Determine the (X, Y) coordinate at the center of the cell enclosing the given text.  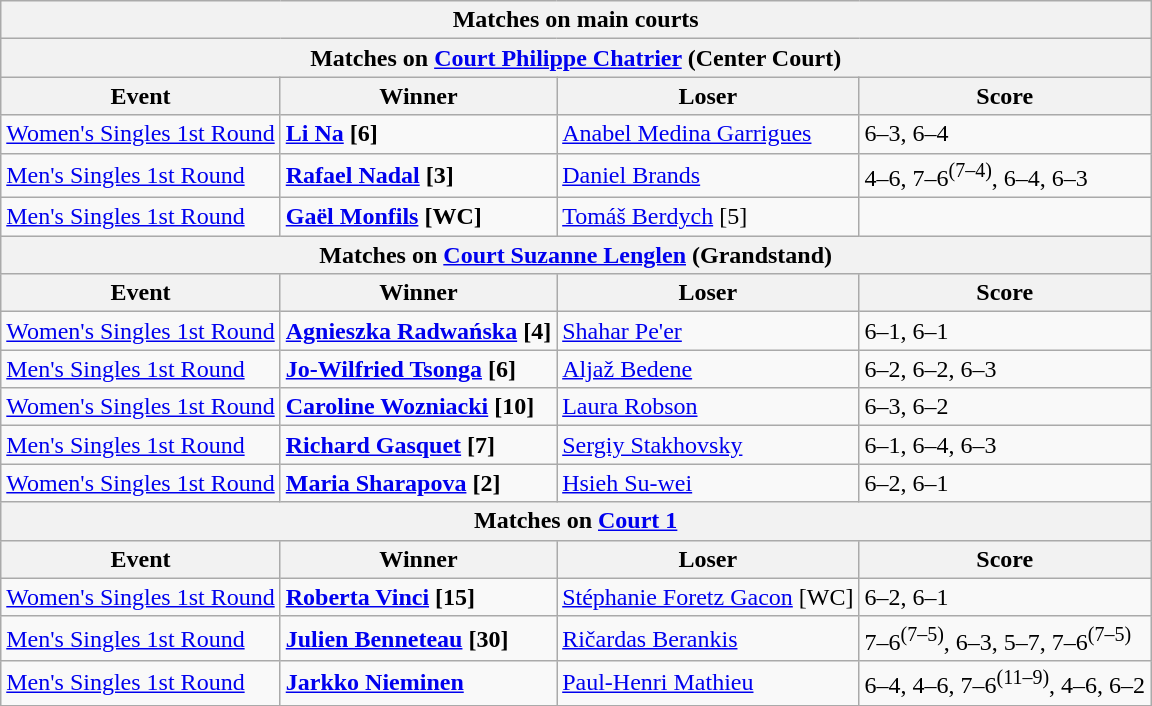
Matches on Court Philippe Chatrier (Center Court) (576, 58)
6–3, 6–4 (1005, 134)
Julien Benneteau [30] (418, 638)
6–1, 6–4, 6–3 (1005, 445)
Li Na [6] (418, 134)
Ričardas Berankis (708, 638)
Richard Gasquet [7] (418, 445)
Matches on main courts (576, 20)
Hsieh Su-wei (708, 483)
4–6, 7–6(7–4), 6–4, 6–3 (1005, 176)
Paul-Henri Mathieu (708, 684)
Aljaž Bedene (708, 369)
Matches on Court Suzanne Lenglen (Grandstand) (576, 255)
Shahar Pe'er (708, 331)
Gaël Monfils [WC] (418, 217)
Sergiy Stakhovsky (708, 445)
Jarkko Nieminen (418, 684)
Agnieszka Radwańska [4] (418, 331)
7–6(7–5), 6–3, 5–7, 7–6(7–5) (1005, 638)
Matches on Court 1 (576, 521)
Laura Robson (708, 407)
Rafael Nadal [3] (418, 176)
6–3, 6–2 (1005, 407)
Roberta Vinci [15] (418, 597)
Daniel Brands (708, 176)
6–4, 4–6, 7–6(11–9), 4–6, 6–2 (1005, 684)
Anabel Medina Garrigues (708, 134)
Maria Sharapova [2] (418, 483)
6–1, 6–1 (1005, 331)
Jo-Wilfried Tsonga [6] (418, 369)
Caroline Wozniacki [10] (418, 407)
6–2, 6–2, 6–3 (1005, 369)
Tomáš Berdych [5] (708, 217)
Stéphanie Foretz Gacon [WC] (708, 597)
